Identify which cell holds the provided text, then report its [X, Y] central coordinate. 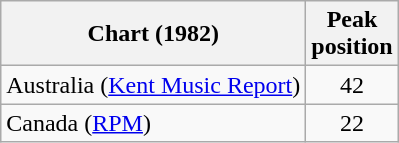
22 [352, 123]
42 [352, 85]
Chart (1982) [154, 34]
Canada (RPM) [154, 123]
Peakposition [352, 34]
Australia (Kent Music Report) [154, 85]
